Return the (X, Y) coordinate for the center point of the cell that contains the specified text.  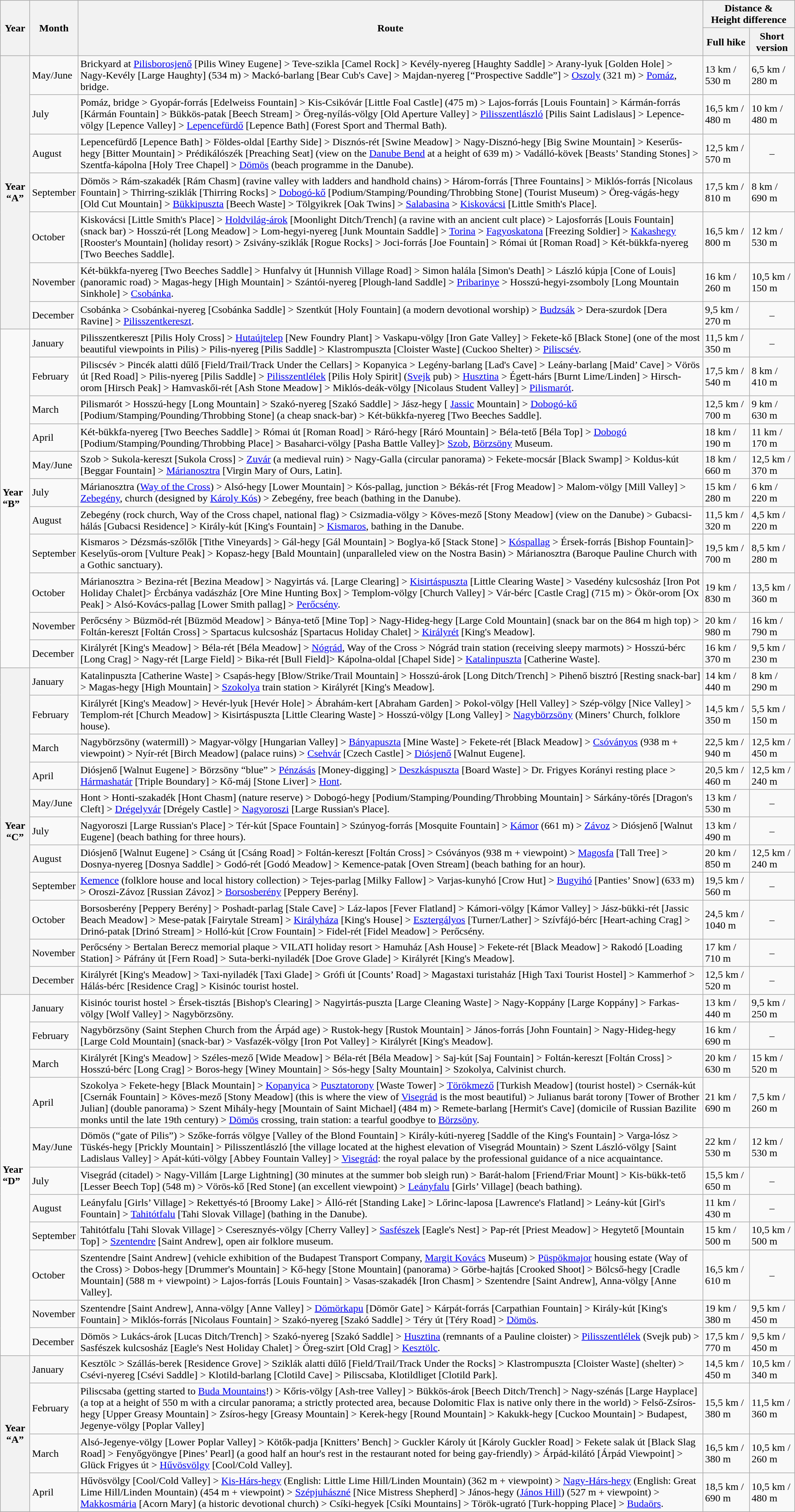
9 km / 630 m (772, 409)
22,5 km / 940 m (726, 748)
11 km / 170 m (772, 437)
20 km / 980 m (726, 626)
10,5 km / 480 m (772, 1492)
15 km / 280 m (726, 493)
16 km / 370 m (726, 654)
10,5 km / 500 m (772, 1236)
18 km / 660 m (726, 465)
19 km / 380 m (726, 1314)
Year “C” (15, 831)
13,5 km / 360 m (772, 593)
Year “B” (15, 498)
10,5 km / 260 m (772, 1453)
21 km / 690 m (726, 1102)
17 km / 710 m (726, 953)
20 km / 850 m (726, 859)
Short version (772, 42)
11,5 km / 350 m (726, 343)
14,5 km / 350 m (726, 715)
18,5 km / 690 m (726, 1492)
8 km / 290 m (772, 681)
8,5 km / 280 m (772, 554)
16,5 km / 610 m (726, 1275)
16,5 km / 380 m (726, 1453)
15,5 km / 650 m (726, 1180)
19 km / 830 m (726, 593)
Month (54, 28)
18 km / 190 m (726, 437)
22 km / 530 m (726, 1147)
Full hike (726, 42)
16,5 km / 800 m (726, 237)
6 km / 220 m (772, 493)
12,5 km / 570 m (726, 153)
13 km / 490 m (726, 831)
Distance &Height difference (749, 14)
12,5 km / 700 m (726, 409)
9,5 km / 270 m (726, 315)
9,5 km / 230 m (772, 654)
17,5 km / 540 m (726, 376)
11,5 km / 360 m (772, 1408)
10 km / 480 m (772, 114)
17,5 km / 770 m (726, 1342)
17,5 km / 810 m (726, 192)
9,5 km / 250 m (772, 1008)
10,5 km / 150 m (772, 282)
15 km / 500 m (726, 1236)
11,5 km / 320 m (726, 521)
24,5 km / 1040 m (726, 920)
15 km / 520 m (772, 1063)
8 km / 690 m (772, 192)
16,5 km / 480 m (726, 114)
6,5 km / 280 m (772, 75)
19,5 km / 700 m (726, 554)
8 km / 410 m (772, 376)
11 km / 430 m (726, 1208)
10,5 km / 340 m (772, 1369)
14,5 km / 450 m (726, 1369)
12,5 km / 370 m (772, 465)
20 km / 630 m (726, 1063)
14 km / 440 m (726, 681)
13 km / 440 m (726, 1008)
Route (391, 28)
20,5 km / 460 m (726, 775)
7,5 km / 260 m (772, 1102)
12,5 km / 520 m (726, 981)
4,5 km / 220 m (772, 521)
16 km / 260 m (726, 282)
19,5 km / 560 m (726, 886)
15,5 km / 380 m (726, 1408)
Year (15, 28)
5,5 km / 150 m (772, 715)
Year “D” (15, 1175)
12,5 km / 450 m (772, 748)
16 km / 690 m (726, 1036)
16 km / 790 m (772, 626)
